Return the (x, y) coordinate for the center point of the cell that contains the specified text.  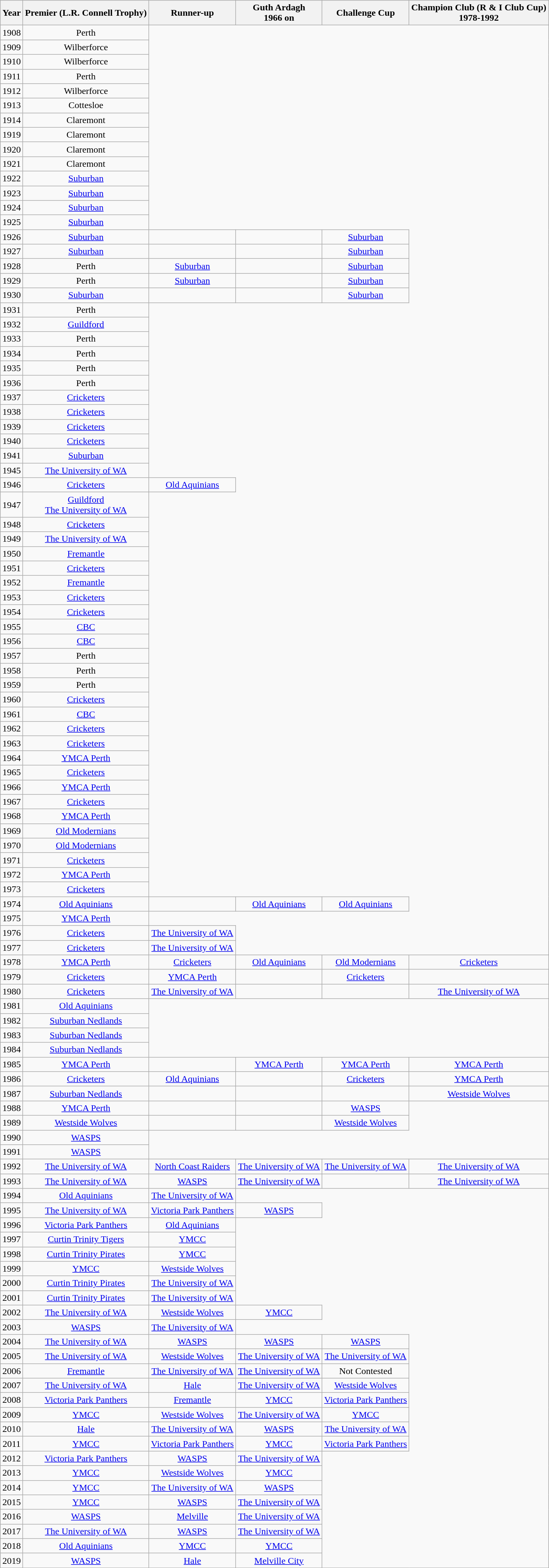
1983 (12, 1035)
1987 (12, 1093)
1960 (12, 700)
Guildford (86, 324)
2014 (12, 1487)
1993 (12, 1181)
1979 (12, 977)
1988 (12, 1108)
1932 (12, 324)
1967 (12, 802)
1928 (12, 266)
1992 (12, 1167)
2011 (12, 1444)
1933 (12, 339)
1950 (12, 554)
1922 (12, 178)
1936 (12, 383)
1976 (12, 933)
1998 (12, 1254)
Not Contested (365, 1371)
2005 (12, 1356)
1999 (12, 1269)
1909 (12, 47)
2012 (12, 1458)
1946 (12, 485)
1984 (12, 1050)
2006 (12, 1371)
1914 (12, 120)
2018 (12, 1546)
1912 (12, 91)
1968 (12, 816)
1931 (12, 310)
2008 (12, 1400)
1921 (12, 164)
1924 (12, 208)
1985 (12, 1064)
1927 (12, 251)
1996 (12, 1225)
2002 (12, 1312)
1981 (12, 1006)
2007 (12, 1386)
1929 (12, 281)
1965 (12, 772)
1956 (12, 641)
1939 (12, 427)
2004 (12, 1341)
1913 (12, 105)
1977 (12, 948)
1969 (12, 831)
1961 (12, 714)
1986 (12, 1079)
1937 (12, 397)
1954 (12, 612)
1947 (12, 505)
1994 (12, 1196)
1908 (12, 33)
Melville (193, 1517)
1930 (12, 295)
1935 (12, 368)
1925 (12, 222)
2000 (12, 1283)
1959 (12, 685)
1926 (12, 237)
2003 (12, 1327)
1910 (12, 62)
1978 (12, 962)
1973 (12, 889)
1995 (12, 1210)
2001 (12, 1298)
1923 (12, 193)
1958 (12, 671)
1970 (12, 845)
2017 (12, 1531)
Runner-up (193, 13)
1938 (12, 412)
2019 (12, 1560)
1964 (12, 758)
2015 (12, 1502)
2013 (12, 1473)
1982 (12, 1021)
1934 (12, 353)
1920 (12, 149)
2016 (12, 1517)
Challenge Cup (365, 13)
Curtin Trinity Tigers (86, 1239)
1980 (12, 991)
1911 (12, 76)
1949 (12, 539)
1919 (12, 135)
1963 (12, 743)
Champion Club (R & I Club Cup)1978-1992 (479, 13)
1941 (12, 456)
1952 (12, 583)
1991 (12, 1152)
Cottesloe (86, 105)
GuildfordThe University of WA (86, 505)
1940 (12, 441)
1951 (12, 568)
2009 (12, 1415)
Melville City (279, 1560)
1955 (12, 626)
2010 (12, 1429)
1974 (12, 904)
Guth Ardagh1966 on (279, 13)
1972 (12, 874)
1971 (12, 860)
1989 (12, 1123)
1966 (12, 787)
1945 (12, 470)
1962 (12, 729)
1953 (12, 597)
1948 (12, 524)
1997 (12, 1239)
1975 (12, 919)
Premier (L.R. Connell Trophy) (86, 13)
North Coast Raiders (193, 1167)
1957 (12, 656)
1990 (12, 1137)
Year (12, 13)
